For the text-containing cell, return its midpoint in (x, y) coordinate format. 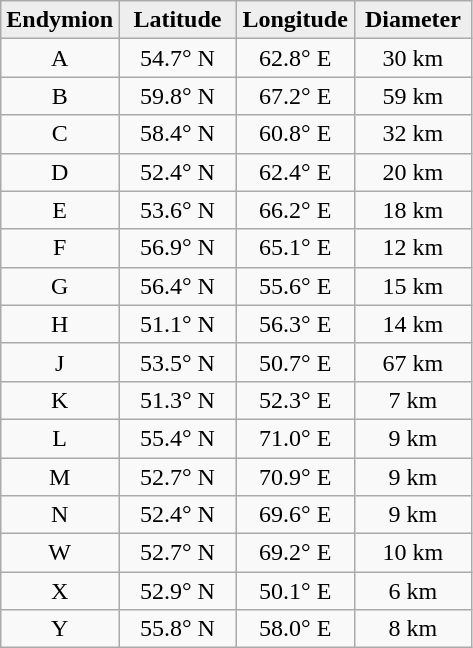
51.3° N (178, 400)
10 km (413, 553)
52.9° N (178, 591)
B (60, 96)
Diameter (413, 20)
71.0° E (295, 438)
62.8° E (295, 58)
H (60, 324)
C (60, 134)
M (60, 477)
58.4° N (178, 134)
Latitude (178, 20)
50.7° E (295, 362)
70.9° E (295, 477)
56.4° N (178, 286)
W (60, 553)
67.2° E (295, 96)
50.1° E (295, 591)
56.9° N (178, 248)
65.1° E (295, 248)
60.8° E (295, 134)
58.0° E (295, 629)
56.3° E (295, 324)
51.1° N (178, 324)
69.6° E (295, 515)
F (60, 248)
66.2° E (295, 210)
18 km (413, 210)
7 km (413, 400)
Endymion (60, 20)
8 km (413, 629)
6 km (413, 591)
59 km (413, 96)
55.4° N (178, 438)
E (60, 210)
55.8° N (178, 629)
52.3° E (295, 400)
Longitude (295, 20)
A (60, 58)
20 km (413, 172)
14 km (413, 324)
32 km (413, 134)
53.6° N (178, 210)
67 km (413, 362)
15 km (413, 286)
J (60, 362)
55.6° E (295, 286)
Y (60, 629)
G (60, 286)
L (60, 438)
X (60, 591)
53.5° N (178, 362)
62.4° E (295, 172)
54.7° N (178, 58)
D (60, 172)
N (60, 515)
69.2° E (295, 553)
30 km (413, 58)
K (60, 400)
59.8° N (178, 96)
12 km (413, 248)
